Return the [x, y] coordinate for the center point of the cell that contains the specified text.  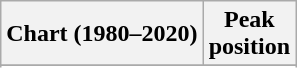
Peakposition [249, 34]
Chart (1980–2020) [102, 34]
